Detect which cell encompasses the target text, then output its (x, y) center coordinate. 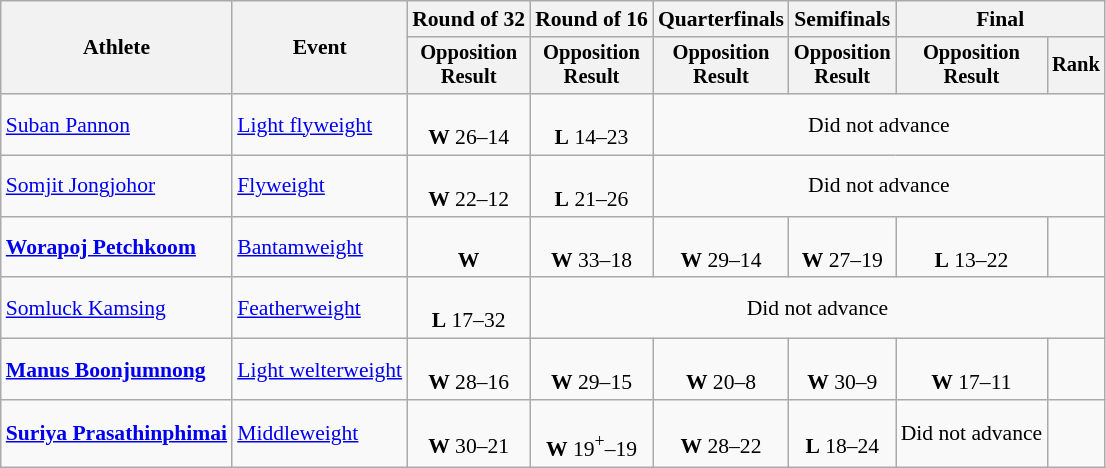
W 26–14 (468, 124)
Round of 32 (468, 19)
W 19+–19 (592, 434)
Featherweight (320, 308)
W 33–18 (592, 248)
W 29–14 (721, 248)
Manus Boonjumnong (116, 370)
Light flyweight (320, 124)
W 28–22 (721, 434)
W 27–19 (842, 248)
W (468, 248)
Suban Pannon (116, 124)
Flyweight (320, 186)
Middleweight (320, 434)
L 18–24 (842, 434)
W 22–12 (468, 186)
W 20–8 (721, 370)
Final (1000, 19)
W 28–16 (468, 370)
L 21–26 (592, 186)
Athlete (116, 48)
Worapoj Petchkoom (116, 248)
L 14–23 (592, 124)
Somjit Jongjohor (116, 186)
Light welterweight (320, 370)
Suriya Prasathinphimai (116, 434)
Event (320, 48)
Quarterfinals (721, 19)
Semifinals (842, 19)
L 13–22 (972, 248)
W 30–9 (842, 370)
Bantamweight (320, 248)
Somluck Kamsing (116, 308)
W 29–15 (592, 370)
Round of 16 (592, 19)
Rank (1076, 66)
L 17–32 (468, 308)
W 30–21 (468, 434)
W 17–11 (972, 370)
